Identify which cell holds the provided text, then report its [X, Y] central coordinate. 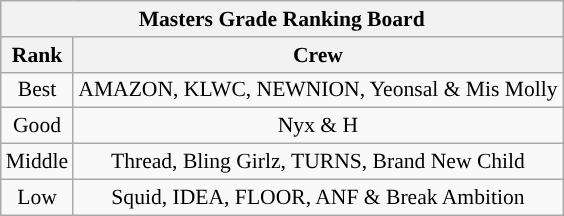
Squid, IDEA, FLOOR, ANF & Break Ambition [318, 197]
Good [37, 126]
Masters Grade Ranking Board [282, 19]
Best [37, 90]
AMAZON, KLWC, NEWNION, Yeonsal & Mis Molly [318, 90]
Rank [37, 55]
Thread, Bling Girlz, TURNS, Brand New Child [318, 162]
Middle [37, 162]
Crew [318, 55]
Low [37, 197]
Nyx & H [318, 126]
